Search for the cell housing the specified text and yield its (X, Y) center coordinate. 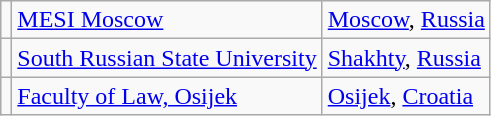
Moscow, Russia (406, 20)
Osijek, Croatia (406, 96)
Shakhty, Russia (406, 58)
MESI Moscow (167, 20)
Faculty of Law, Osijek (167, 96)
South Russian State University (167, 58)
